Scan for the cell matching the given text and deliver its (x, y) coordinate at center. 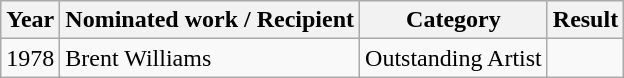
Nominated work / Recipient (210, 20)
Category (454, 20)
1978 (30, 58)
Outstanding Artist (454, 58)
Result (585, 20)
Year (30, 20)
Brent Williams (210, 58)
